Scan for the cell matching the given text and deliver its (X, Y) coordinate at center. 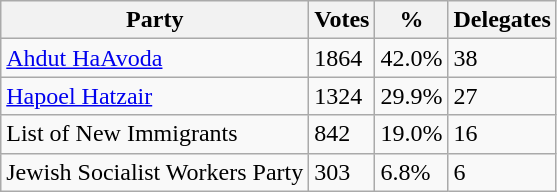
1864 (342, 58)
19.0% (412, 134)
List of New Immigrants (155, 134)
Jewish Socialist Workers Party (155, 172)
27 (502, 96)
16 (502, 134)
6 (502, 172)
6.8% (412, 172)
303 (342, 172)
Party (155, 20)
Hapoel Hatzair (155, 96)
% (412, 20)
Ahdut HaAvoda (155, 58)
29.9% (412, 96)
38 (502, 58)
42.0% (412, 58)
842 (342, 134)
1324 (342, 96)
Delegates (502, 20)
Votes (342, 20)
